Locate the cell with the specified text and output its (x, y) center coordinate. 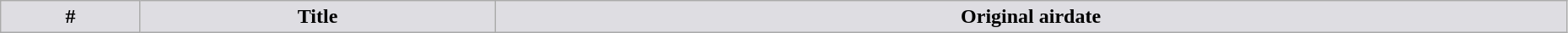
Title (317, 17)
Original airdate (1031, 17)
# (71, 17)
